Return [x, y] of the center of cell containing provided text 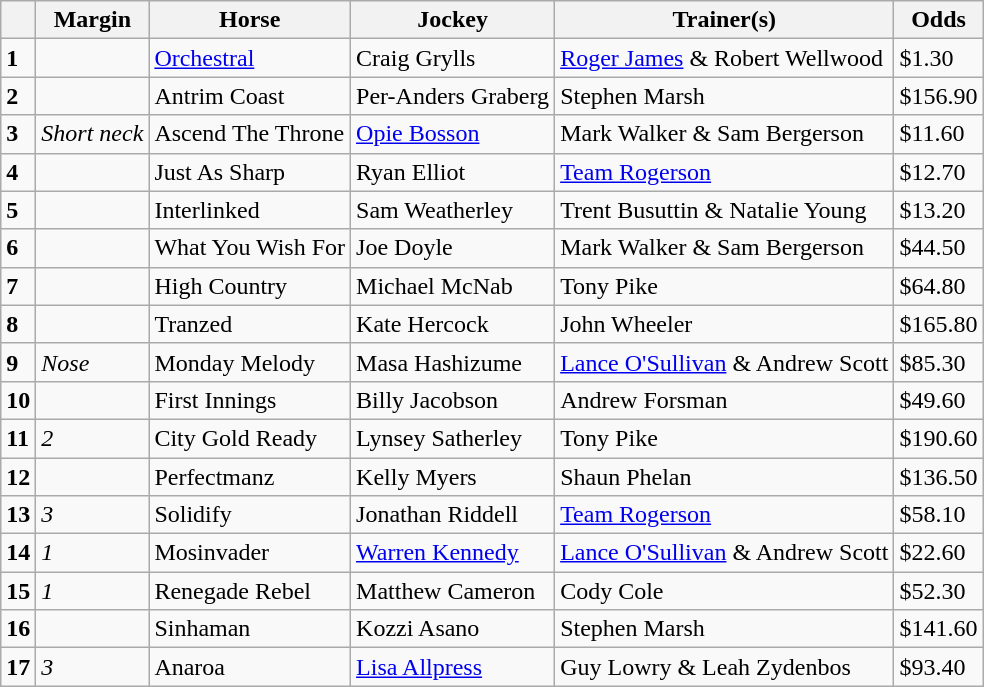
Short neck [92, 134]
Trainer(s) [724, 20]
11 [18, 438]
$85.30 [938, 362]
Warren Kennedy [453, 553]
Sinhaman [250, 629]
Ascend The Throne [250, 134]
8 [18, 324]
Shaun Phelan [724, 477]
6 [18, 248]
Guy Lowry & Leah Zydenbos [724, 667]
7 [18, 286]
Opie Bosson [453, 134]
First Innings [250, 400]
Tranzed [250, 324]
Kozzi Asano [453, 629]
Perfectmanz [250, 477]
Monday Melody [250, 362]
15 [18, 591]
Ryan Elliot [453, 172]
Masa Hashizume [453, 362]
Interlinked [250, 210]
$156.90 [938, 96]
$165.80 [938, 324]
Anaroa [250, 667]
Sam Weatherley [453, 210]
Billy Jacobson [453, 400]
$64.80 [938, 286]
Mosinvader [250, 553]
Jonathan Riddell [453, 515]
9 [18, 362]
12 [18, 477]
Orchestral [250, 58]
Michael McNab [453, 286]
$44.50 [938, 248]
Craig Grylls [453, 58]
$13.20 [938, 210]
$52.30 [938, 591]
$190.60 [938, 438]
Joe Doyle [453, 248]
Roger James & Robert Wellwood [724, 58]
Andrew Forsman [724, 400]
Just As Sharp [250, 172]
16 [18, 629]
Nose [92, 362]
Kate Hercock [453, 324]
Cody Cole [724, 591]
$49.60 [938, 400]
What You Wish For [250, 248]
$58.10 [938, 515]
Jockey [453, 20]
$11.60 [938, 134]
17 [18, 667]
13 [18, 515]
$1.30 [938, 58]
$12.70 [938, 172]
Kelly Myers [453, 477]
5 [18, 210]
Per-Anders Graberg [453, 96]
Trent Busuttin & Natalie Young [724, 210]
Solidify [250, 515]
$22.60 [938, 553]
10 [18, 400]
Horse [250, 20]
Matthew Cameron [453, 591]
High Country [250, 286]
City Gold Ready [250, 438]
Lynsey Satherley [453, 438]
$141.60 [938, 629]
Lisa Allpress [453, 667]
Margin [92, 20]
4 [18, 172]
$93.40 [938, 667]
Odds [938, 20]
14 [18, 553]
John Wheeler [724, 324]
Antrim Coast [250, 96]
Renegade Rebel [250, 591]
$136.50 [938, 477]
